Extract the (X, Y) coordinate from the center of the cell holding the provided text.  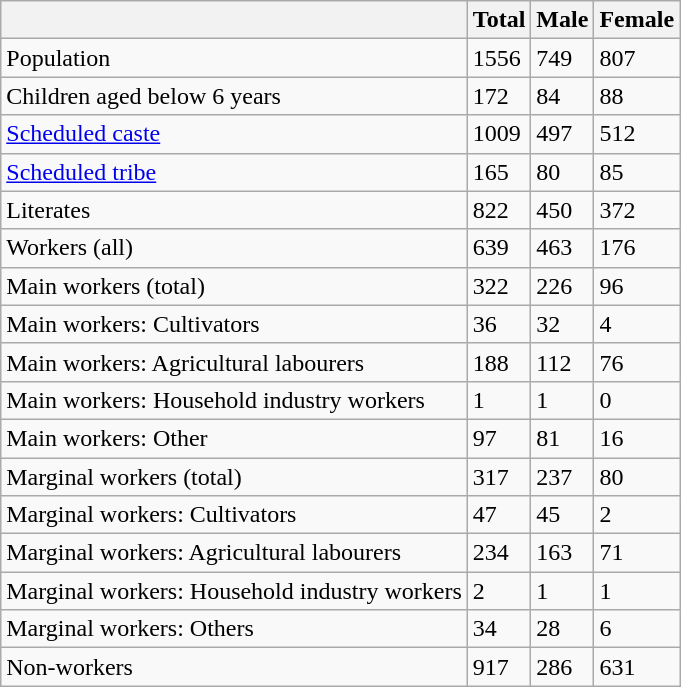
Population (234, 58)
749 (562, 58)
Female (637, 20)
Marginal workers (total) (234, 477)
34 (499, 629)
97 (499, 438)
Marginal workers: Agricultural labourers (234, 553)
45 (562, 515)
Main workers: Agricultural labourers (234, 362)
512 (637, 134)
163 (562, 553)
Workers (all) (234, 248)
188 (499, 362)
85 (637, 172)
Scheduled tribe (234, 172)
Main workers: Other (234, 438)
28 (562, 629)
6 (637, 629)
Marginal workers: Household industry workers (234, 591)
917 (499, 667)
226 (562, 286)
88 (637, 96)
47 (499, 515)
Main workers: Household industry workers (234, 400)
Children aged below 6 years (234, 96)
165 (499, 172)
639 (499, 248)
Marginal workers: Cultivators (234, 515)
450 (562, 210)
497 (562, 134)
81 (562, 438)
Total (499, 20)
237 (562, 477)
822 (499, 210)
286 (562, 667)
Scheduled caste (234, 134)
16 (637, 438)
112 (562, 362)
1556 (499, 58)
631 (637, 667)
Male (562, 20)
Main workers: Cultivators (234, 324)
463 (562, 248)
4 (637, 324)
172 (499, 96)
1009 (499, 134)
372 (637, 210)
234 (499, 553)
Marginal workers: Others (234, 629)
84 (562, 96)
322 (499, 286)
807 (637, 58)
Main workers (total) (234, 286)
Non-workers (234, 667)
71 (637, 553)
32 (562, 324)
317 (499, 477)
Literates (234, 210)
96 (637, 286)
176 (637, 248)
0 (637, 400)
36 (499, 324)
76 (637, 362)
